Output the [x, y] coordinate of the center of the cell containing the given text.  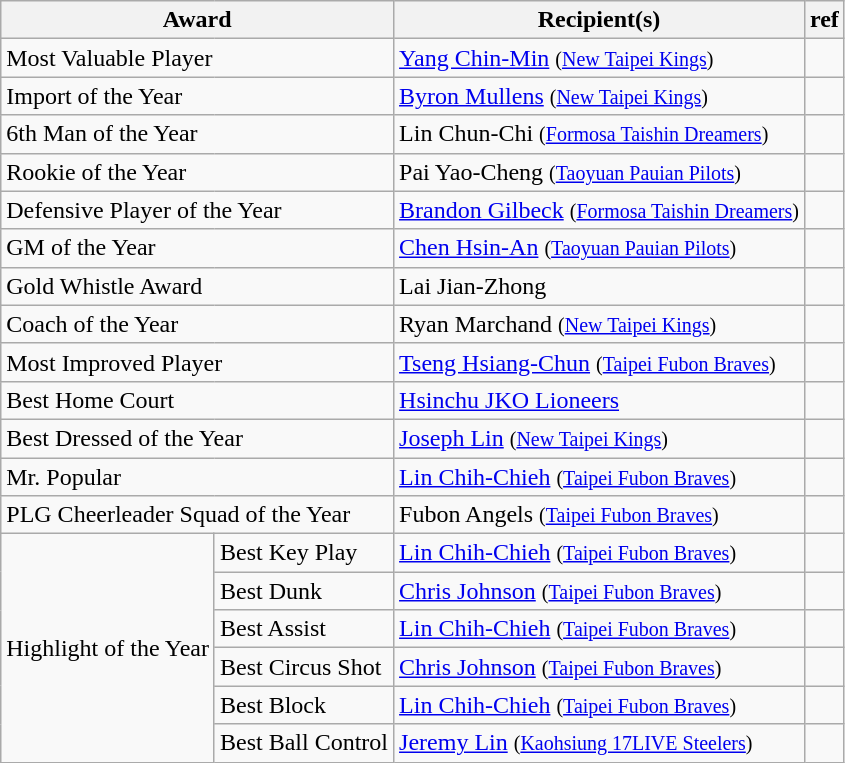
Most Valuable Player [198, 58]
Award [198, 20]
6th Man of the Year [198, 134]
Yang Chin-Min (New Taipei Kings) [600, 58]
Tseng Hsiang-Chun (Taipei Fubon Braves) [600, 362]
Chen Hsin-An (Taoyuan Pauian Pilots) [600, 248]
Best Ball Control [304, 743]
Highlight of the Year [108, 648]
Coach of the Year [198, 324]
Best Dressed of the Year [198, 438]
Best Block [304, 705]
Best Key Play [304, 553]
Recipient(s) [600, 20]
Mr. Popular [198, 477]
Defensive Player of the Year [198, 210]
Lai Jian-Zhong [600, 286]
Ryan Marchand (New Taipei Kings) [600, 324]
Best Circus Shot [304, 667]
Gold Whistle Award [198, 286]
PLG Cheerleader Squad of the Year [198, 515]
Jeremy Lin (Kaohsiung 17LIVE Steelers) [600, 743]
GM of the Year [198, 248]
Brandon Gilbeck (Formosa Taishin Dreamers) [600, 210]
Byron Mullens (New Taipei Kings) [600, 96]
Joseph Lin (New Taipei Kings) [600, 438]
Best Assist [304, 629]
Rookie of the Year [198, 172]
Most Improved Player [198, 362]
Best Dunk [304, 591]
Lin Chun-Chi (Formosa Taishin Dreamers) [600, 134]
Import of the Year [198, 96]
Pai Yao-Cheng (Taoyuan Pauian Pilots) [600, 172]
Fubon Angels (Taipei Fubon Braves) [600, 515]
ref [824, 20]
Best Home Court [198, 400]
Hsinchu JKO Lioneers [600, 400]
